Return (x, y) of the center of cell containing provided text 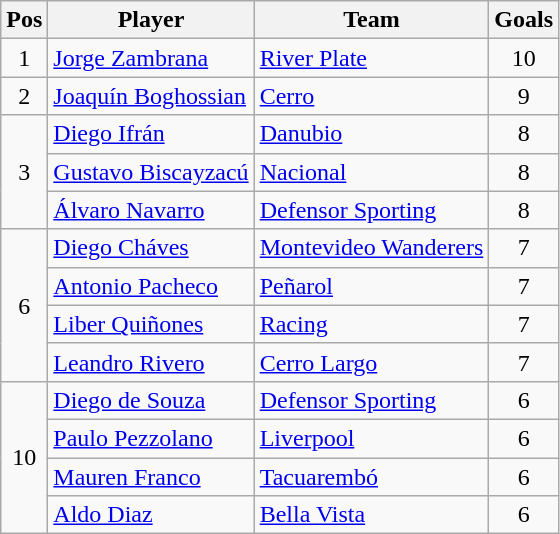
Jorge Zambrana (151, 58)
Álvaro Navarro (151, 210)
Liber Quiñones (151, 324)
Goals (524, 20)
Aldo Diaz (151, 515)
3 (24, 172)
Gustavo Biscayzacú (151, 172)
Cerro (372, 96)
Nacional (372, 172)
Diego Ifrán (151, 134)
Joaquín Boghossian (151, 96)
Pos (24, 20)
Peñarol (372, 286)
Danubio (372, 134)
9 (524, 96)
Bella Vista (372, 515)
2 (24, 96)
Diego Cháves (151, 248)
Cerro Largo (372, 362)
Team (372, 20)
Player (151, 20)
Paulo Pezzolano (151, 438)
Liverpool (372, 438)
Antonio Pacheco (151, 286)
1 (24, 58)
Diego de Souza (151, 400)
River Plate (372, 58)
Montevideo Wanderers (372, 248)
Mauren Franco (151, 477)
Leandro Rivero (151, 362)
Tacuarembó (372, 477)
Racing (372, 324)
